Extract the [X, Y] coordinate from the center of the cell holding the provided text.  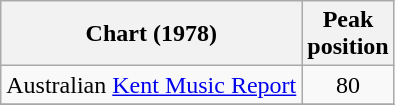
Australian Kent Music Report [152, 85]
80 [348, 85]
Peakposition [348, 34]
Chart (1978) [152, 34]
